Scan for the cell matching the given text and deliver its [x, y] coordinate at center. 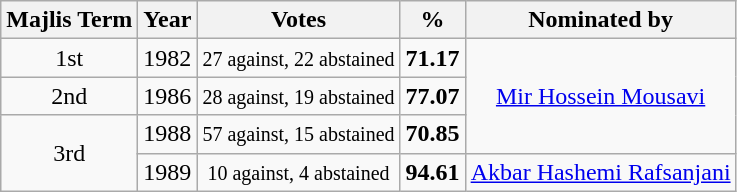
Akbar Hashemi Rafsanjani [600, 172]
57 against, 15 abstained [298, 134]
1986 [168, 96]
3rd [70, 153]
Mir Hossein Mousavi [600, 96]
Year [168, 20]
94.61 [432, 172]
27 against, 22 abstained [298, 58]
1st [70, 58]
10 against, 4 abstained [298, 172]
1988 [168, 134]
77.07 [432, 96]
2nd [70, 96]
70.85 [432, 134]
71.17 [432, 58]
28 against, 19 abstained [298, 96]
Votes [298, 20]
1989 [168, 172]
Majlis Term [70, 20]
Nominated by [600, 20]
1982 [168, 58]
% [432, 20]
